Search for the cell housing the specified text and yield its (X, Y) center coordinate. 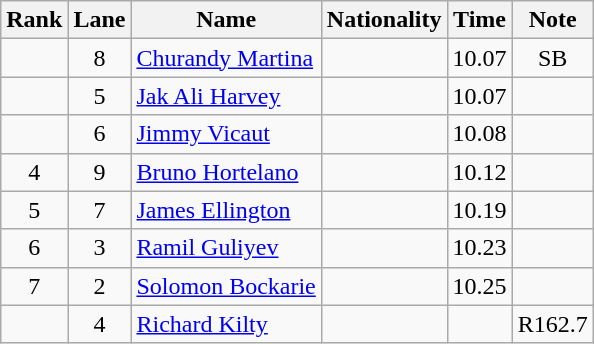
Time (480, 20)
Solomon Bockarie (226, 286)
Jimmy Vicaut (226, 134)
10.23 (480, 248)
R162.7 (552, 324)
Churandy Martina (226, 58)
SB (552, 58)
10.25 (480, 286)
Lane (100, 20)
10.08 (480, 134)
Jak Ali Harvey (226, 96)
8 (100, 58)
10.19 (480, 210)
Rank (34, 20)
10.12 (480, 172)
Richard Kilty (226, 324)
2 (100, 286)
Name (226, 20)
Ramil Guliyev (226, 248)
James Ellington (226, 210)
Nationality (384, 20)
Bruno Hortelano (226, 172)
Note (552, 20)
3 (100, 248)
9 (100, 172)
